Output the (X, Y) coordinate of the center of the cell containing the given text.  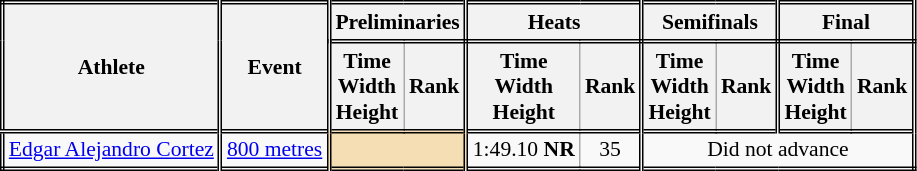
Heats (554, 22)
Final (846, 22)
800 metres (274, 150)
1:49.10 NR (523, 150)
Semifinals (710, 22)
35 (611, 150)
Preliminaries (398, 22)
Event (274, 67)
Edgar Alejandro Cortez (111, 150)
Athlete (111, 67)
Did not advance (778, 150)
